Pinpoint the cell where the given text exists, returning its [x, y] midpoint coordinate. 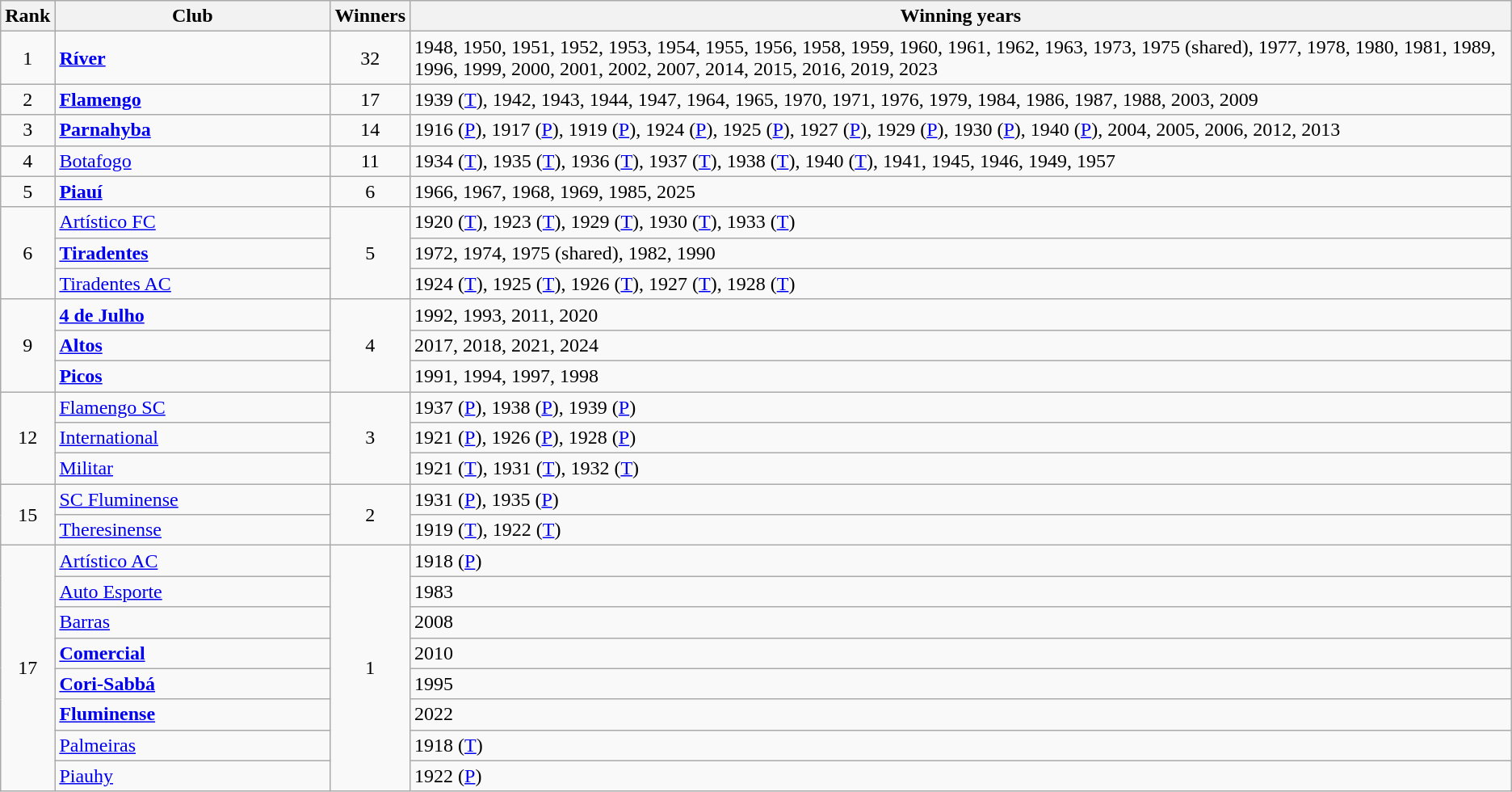
Flamengo SC [192, 407]
1966, 1967, 1968, 1969, 1985, 2025 [961, 192]
Picos [192, 376]
1922 (P) [961, 776]
Winners [370, 16]
1991, 1994, 1997, 1998 [961, 376]
Altos [192, 345]
Comercial [192, 653]
15 [27, 515]
Fluminense [192, 714]
1937 (P), 1938 (P), 1939 (P) [961, 407]
1918 (P) [961, 561]
Cori-Sabbá [192, 684]
32 [370, 58]
9 [27, 345]
Palmeiras [192, 745]
Winning years [961, 16]
1920 (T), 1923 (T), 1929 (T), 1930 (T), 1933 (T) [961, 222]
Parnahyba [192, 130]
12 [27, 437]
1919 (T), 1922 (T) [961, 530]
Piauhy [192, 776]
1921 (P), 1926 (P), 1928 (P) [961, 438]
Club [192, 16]
14 [370, 130]
11 [370, 161]
Tiradentes [192, 253]
Flamengo [192, 99]
Barras [192, 622]
Tiradentes AC [192, 284]
Rank [27, 16]
1934 (T), 1935 (T), 1936 (T), 1937 (T), 1938 (T), 1940 (T), 1941, 1945, 1946, 1949, 1957 [961, 161]
1918 (T) [961, 745]
Artístico FC [192, 222]
2017, 2018, 2021, 2024 [961, 345]
1921 (T), 1931 (T), 1932 (T) [961, 469]
1939 (T), 1942, 1943, 1944, 1947, 1964, 1965, 1970, 1971, 1976, 1979, 1984, 1986, 1987, 1988, 2003, 2009 [961, 99]
1916 (P), 1917 (P), 1919 (P), 1924 (P), 1925 (P), 1927 (P), 1929 (P), 1930 (P), 1940 (P), 2004, 2005, 2006, 2012, 2013 [961, 130]
1931 (P), 1935 (P) [961, 499]
SC Fluminense [192, 499]
Botafogo [192, 161]
Artístico AC [192, 561]
Piauí [192, 192]
1992, 1993, 2011, 2020 [961, 314]
1972, 1974, 1975 (shared), 1982, 1990 [961, 253]
International [192, 438]
Theresinense [192, 530]
Militar [192, 469]
1924 (T), 1925 (T), 1926 (T), 1927 (T), 1928 (T) [961, 284]
1995 [961, 684]
2010 [961, 653]
4 de Julho [192, 314]
2022 [961, 714]
2008 [961, 622]
Auto Esporte [192, 592]
1983 [961, 592]
Ríver [192, 58]
